Output the (X, Y) coordinate of the center of the cell containing the given text.  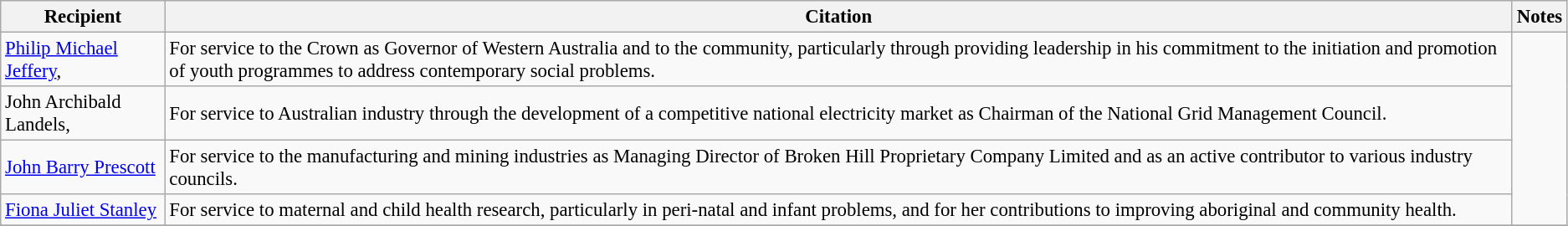
Recipient (83, 17)
Notes (1540, 17)
John Archibald Landels, (83, 114)
John Barry Prescott (83, 167)
Philip Michael Jeffery, (83, 60)
Citation (838, 17)
Fiona Juliet Stanley (83, 210)
